From the cell containing the given text, extract its center point as (x, y) coordinate. 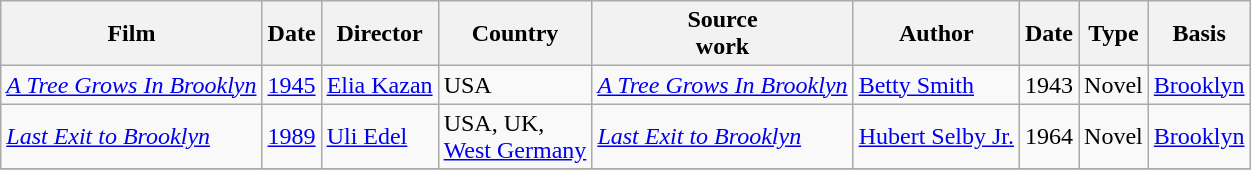
Type (1114, 34)
Country (515, 34)
1943 (1050, 85)
1989 (292, 136)
USA (515, 85)
Uli Edel (380, 136)
Hubert Selby Jr. (936, 136)
Author (936, 34)
Sourcework (722, 34)
USA, UK,West Germany (515, 136)
Betty Smith (936, 85)
1945 (292, 85)
Director (380, 34)
Film (132, 34)
Elia Kazan (380, 85)
1964 (1050, 136)
Basis (1199, 34)
